Capture the cell that displays the provided text and extract its [X, Y] central coordinate. 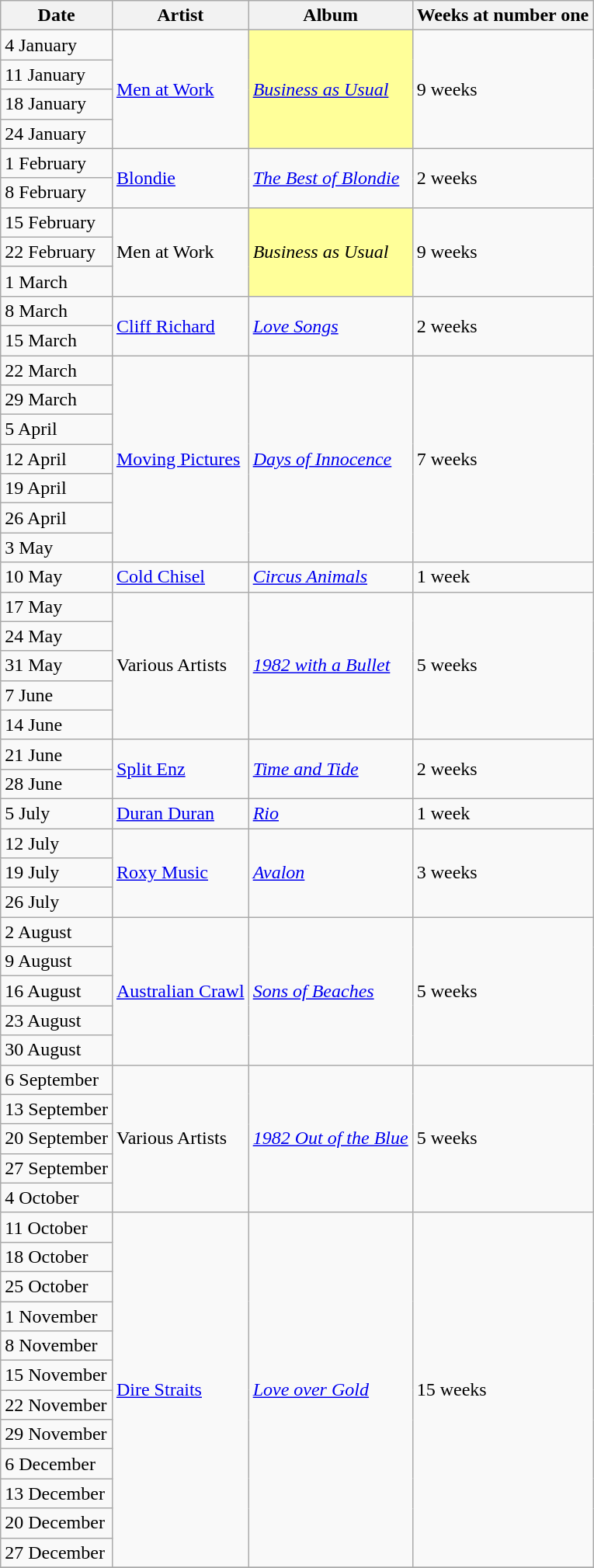
3 weeks [503, 872]
5 July [57, 813]
8 November [57, 1346]
20 September [57, 1139]
31 May [57, 666]
23 August [57, 1020]
1982 Out of the Blue [331, 1139]
Split Enz [180, 769]
13 September [57, 1109]
Rio [331, 813]
1 March [57, 281]
Cold Chisel [180, 577]
27 September [57, 1168]
Date [57, 16]
18 October [57, 1257]
6 December [57, 1464]
16 August [57, 991]
Duran Duran [180, 813]
1 November [57, 1316]
The Best of Blondie [331, 178]
12 July [57, 843]
27 December [57, 1552]
22 February [57, 252]
26 July [57, 902]
25 October [57, 1286]
18 January [57, 104]
1982 with a Bullet [331, 666]
6 September [57, 1080]
4 October [57, 1198]
Love Songs [331, 325]
17 May [57, 607]
Sons of Beaches [331, 991]
Roxy Music [180, 872]
9 August [57, 961]
29 March [57, 400]
24 May [57, 636]
Time and Tide [331, 769]
10 May [57, 577]
15 November [57, 1375]
Circus Animals [331, 577]
Artist [180, 16]
28 June [57, 784]
Blondie [180, 178]
22 November [57, 1405]
29 November [57, 1434]
7 weeks [503, 459]
Weeks at number one [503, 16]
Moving Pictures [180, 459]
11 October [57, 1227]
15 weeks [503, 1390]
Australian Crawl [180, 991]
Love over Gold [331, 1390]
4 January [57, 45]
2 August [57, 932]
15 March [57, 340]
5 April [57, 429]
20 December [57, 1523]
22 March [57, 370]
7 June [57, 695]
Dire Straits [180, 1390]
Avalon [331, 872]
15 February [57, 222]
19 April [57, 488]
19 July [57, 873]
30 August [57, 1050]
Days of Innocence [331, 459]
3 May [57, 548]
21 June [57, 754]
1 February [57, 163]
8 February [57, 193]
11 January [57, 75]
Cliff Richard [180, 325]
12 April [57, 459]
24 January [57, 134]
26 April [57, 518]
14 June [57, 725]
Album [331, 16]
8 March [57, 311]
13 December [57, 1493]
